Identify which cell holds the provided text, then report its (x, y) central coordinate. 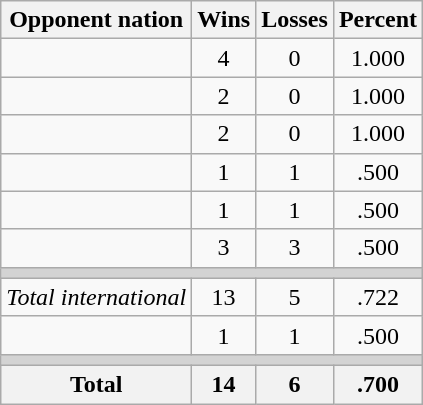
5 (295, 297)
13 (224, 297)
Wins (224, 20)
Opponent nation (96, 20)
.722 (378, 297)
4 (224, 58)
Percent (378, 20)
Losses (295, 20)
Total (96, 384)
14 (224, 384)
.700 (378, 384)
Total international (96, 297)
6 (295, 384)
